Return the [X, Y] coordinate for the center point of the cell that contains the specified text.  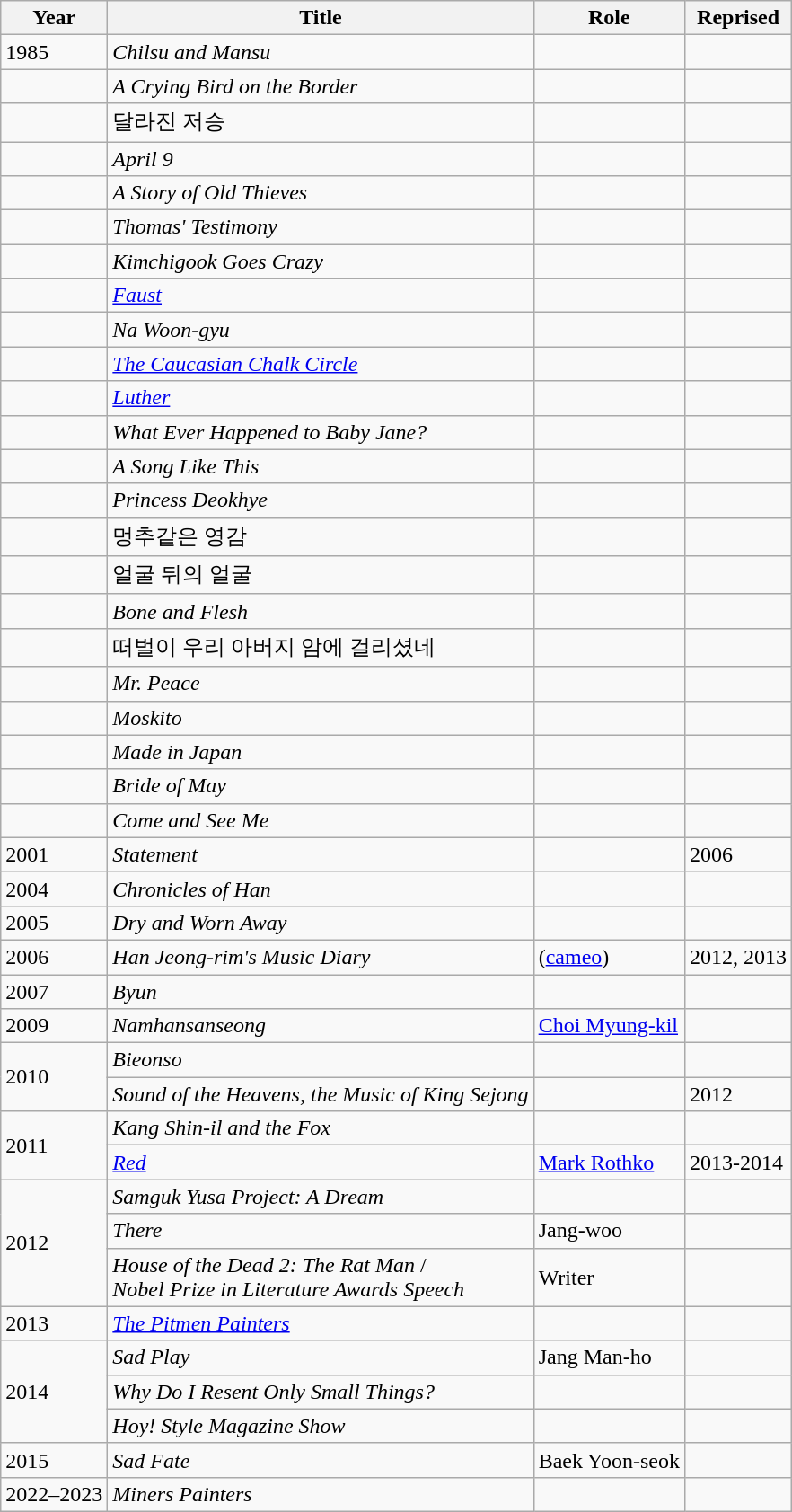
Chronicles of Han [321, 889]
There [321, 1231]
What Ever Happened to Baby Jane? [321, 432]
2013-2014 [738, 1163]
Samguk Yusa Project: A Dream [321, 1197]
Jang Man-ho [609, 1357]
Faust [321, 296]
Namhansanseong [321, 1026]
Come and See Me [321, 820]
떠벌이 우리 아버지 암에 걸리셨네 [321, 647]
Luther [321, 398]
2012, 2013 [738, 957]
Han Jeong-rim's Music Diary [321, 957]
Bone and Flesh [321, 611]
Miners Painters [321, 1494]
2007 [54, 991]
2015 [54, 1460]
Title [321, 18]
Mark Rothko [609, 1163]
Princess Deokhye [321, 500]
Jang-woo [609, 1231]
달라진 저승 [321, 122]
2022–2023 [54, 1494]
2001 [54, 854]
2010 [54, 1077]
Moskito [321, 718]
Why Do I Resent Only Small Things? [321, 1392]
Kimchigook Goes Crazy [321, 261]
(cameo) [609, 957]
Reprised [738, 18]
Mr. Peace [321, 684]
Hoy! Style Magazine Show [321, 1426]
1985 [54, 52]
Thomas' Testimony [321, 227]
Sound of the Heavens, the Music of King Sejong [321, 1094]
Bieonso [321, 1060]
Kang Shin-il and the Fox [321, 1128]
Chilsu and Mansu [321, 52]
Made in Japan [321, 752]
얼굴 뒤의 얼굴 [321, 575]
The Caucasian Chalk Circle [321, 364]
A Story of Old Thieves [321, 193]
Na Woon-gyu [321, 330]
Red [321, 1163]
Baek Yoon-seok [609, 1460]
House of the Dead 2: The Rat Man / Nobel Prize in Literature Awards Speech [321, 1278]
Dry and Worn Away [321, 923]
2009 [54, 1026]
Role [609, 18]
Byun [321, 991]
Choi Myung-kil [609, 1026]
Sad Play [321, 1357]
A Song Like This [321, 466]
2005 [54, 923]
Bride of May [321, 786]
2013 [54, 1323]
2011 [54, 1145]
The Pitmen Painters [321, 1323]
2004 [54, 889]
Writer [609, 1278]
A Crying Bird on the Border [321, 86]
2014 [54, 1392]
Sad Fate [321, 1460]
Year [54, 18]
Statement [321, 854]
April 9 [321, 159]
멍추같은 영감 [321, 537]
